Provide the [X, Y] coordinate of the cell's center where the given text is located.  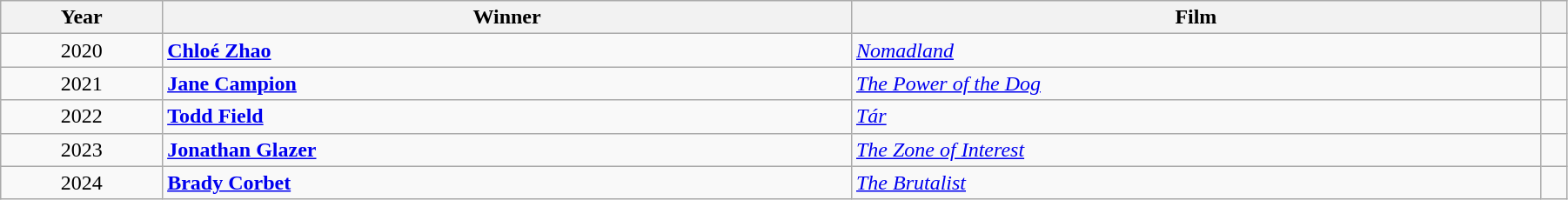
Brady Corbet [507, 183]
2021 [82, 83]
Todd Field [507, 117]
Jonathan Glazer [507, 150]
2020 [82, 50]
2023 [82, 150]
Nomadland [1196, 50]
The Zone of Interest [1196, 150]
Year [82, 17]
Chloé Zhao [507, 50]
2024 [82, 183]
The Brutalist [1196, 183]
2022 [82, 117]
Winner [507, 17]
Jane Campion [507, 83]
The Power of the Dog [1196, 83]
Film [1196, 17]
Tár [1196, 117]
